Identify which cell holds the provided text, then report its [X, Y] central coordinate. 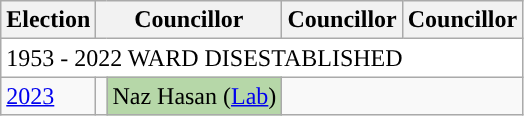
2023 [48, 96]
Naz Hasan (Lab) [194, 96]
1953 - 2022 WARD DISESTABLISHED [262, 58]
Election [48, 20]
